Identify which cell holds the provided text, then report its [x, y] central coordinate. 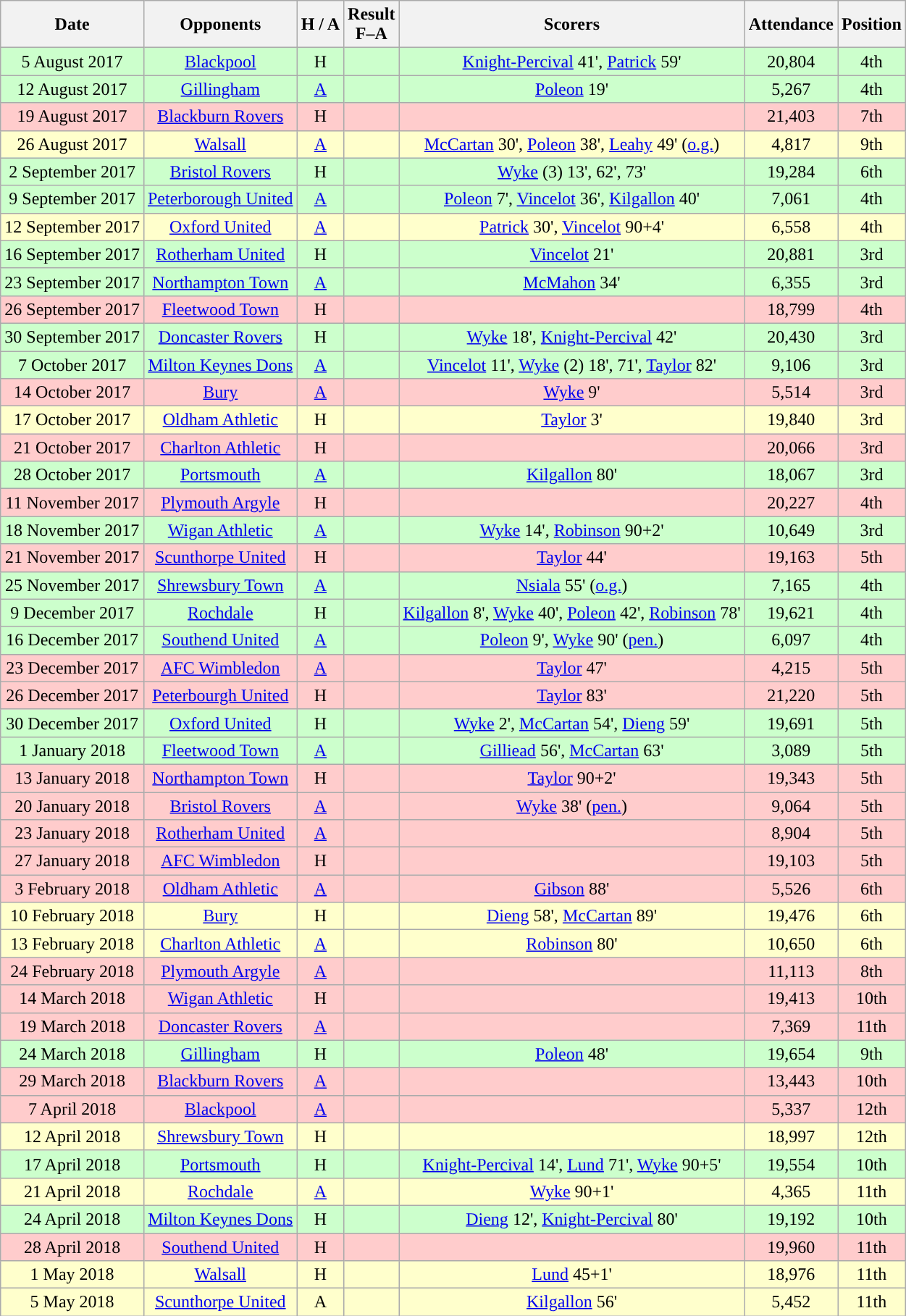
19,960 [791, 1246]
26 September 2017 [72, 309]
24 April 2018 [72, 1219]
Gibson 88' [572, 889]
H / A [320, 25]
21 April 2018 [72, 1191]
20,881 [791, 254]
26 August 2017 [72, 144]
13 January 2018 [72, 778]
20 January 2018 [72, 806]
21,403 [791, 117]
Dieng 58', McCartan 89' [572, 916]
Kilgallon 56' [572, 1302]
19,163 [791, 558]
20,804 [791, 62]
Wyke 90+1' [572, 1191]
19,621 [791, 613]
3 February 2018 [72, 889]
7 October 2017 [72, 364]
Taylor 90+2' [572, 778]
16 December 2017 [72, 640]
5 May 2018 [72, 1302]
Taylor 3' [572, 420]
20,227 [791, 503]
24 March 2018 [72, 1054]
12 April 2018 [72, 1136]
12 September 2017 [72, 227]
Taylor 83' [572, 695]
ResultF–A [372, 25]
17 October 2017 [72, 420]
28 April 2018 [72, 1246]
Poleon 48' [572, 1054]
Gilliead 56', McCartan 63' [572, 750]
26 December 2017 [72, 695]
Attendance [791, 25]
Dieng 12', Knight-Percival 80' [572, 1219]
3,089 [791, 750]
Poleon 7', Vincelot 36', Kilgallon 40' [572, 199]
23 September 2017 [72, 282]
16 September 2017 [72, 254]
McCartan 30', Poleon 38', Leahy 49' (o.g.) [572, 144]
10 February 2018 [72, 916]
6,097 [791, 640]
18,067 [791, 475]
11,113 [791, 971]
Wyke 9' [572, 393]
Wyke 18', Knight-Percival 42' [572, 337]
Peterborough United [220, 199]
14 March 2018 [72, 999]
19,691 [791, 723]
Knight-Percival 14', Lund 71', Wyke 90+5' [572, 1164]
1 January 2018 [72, 750]
7,369 [791, 1026]
18,799 [791, 309]
9 December 2017 [72, 613]
Opponents [220, 25]
Robinson 80' [572, 944]
28 October 2017 [72, 475]
23 January 2018 [72, 834]
18 November 2017 [72, 530]
19,840 [791, 420]
17 April 2018 [72, 1164]
4,817 [791, 144]
2 September 2017 [72, 172]
7,061 [791, 199]
6,355 [791, 282]
4,365 [791, 1191]
29 March 2018 [72, 1081]
Knight-Percival 41', Patrick 59' [572, 62]
Date [72, 25]
McMahon 34' [572, 282]
Nsiala 55' (o.g.) [572, 585]
Wyke (3) 13', 62', 73' [572, 172]
Poleon 9', Wyke 90' (pen.) [572, 640]
21 November 2017 [72, 558]
Wyke 38' (pen.) [572, 806]
Patrick 30', Vincelot 90+4' [572, 227]
Poleon 19' [572, 89]
Lund 45+1' [572, 1275]
10,649 [791, 530]
7 April 2018 [72, 1109]
30 December 2017 [72, 723]
Vincelot 21' [572, 254]
20,066 [791, 448]
18,976 [791, 1275]
14 October 2017 [72, 393]
5,267 [791, 89]
12 August 2017 [72, 89]
Vincelot 11', Wyke (2) 18', 71', Taylor 82' [572, 364]
21 October 2017 [72, 448]
9,106 [791, 364]
4,215 [791, 668]
Taylor 47' [572, 668]
13 February 2018 [72, 944]
Wyke 2', McCartan 54', Dieng 59' [572, 723]
19,103 [791, 861]
5 August 2017 [72, 62]
19,554 [791, 1164]
Taylor 44' [572, 558]
18,997 [791, 1136]
Wyke 14', Robinson 90+2' [572, 530]
1 May 2018 [72, 1275]
Peterbourgh United [220, 695]
19,413 [791, 999]
20,430 [791, 337]
24 February 2018 [72, 971]
19 August 2017 [72, 117]
19,654 [791, 1054]
19,284 [791, 172]
5,337 [791, 1109]
19,192 [791, 1219]
25 November 2017 [72, 585]
19,476 [791, 916]
5,514 [791, 393]
6,558 [791, 227]
Scorers [572, 25]
19 March 2018 [72, 1026]
21,220 [791, 695]
9 September 2017 [72, 199]
8th [872, 971]
10,650 [791, 944]
9,064 [791, 806]
5,526 [791, 889]
7,165 [791, 585]
7th [872, 117]
8,904 [791, 834]
19,343 [791, 778]
27 January 2018 [72, 861]
5,452 [791, 1302]
Kilgallon 8', Wyke 40', Poleon 42', Robinson 78' [572, 613]
23 December 2017 [72, 668]
30 September 2017 [72, 337]
11 November 2017 [72, 503]
Kilgallon 80' [572, 475]
Position [872, 25]
13,443 [791, 1081]
